Return the [x, y] coordinate for the center point of the cell that contains the specified text.  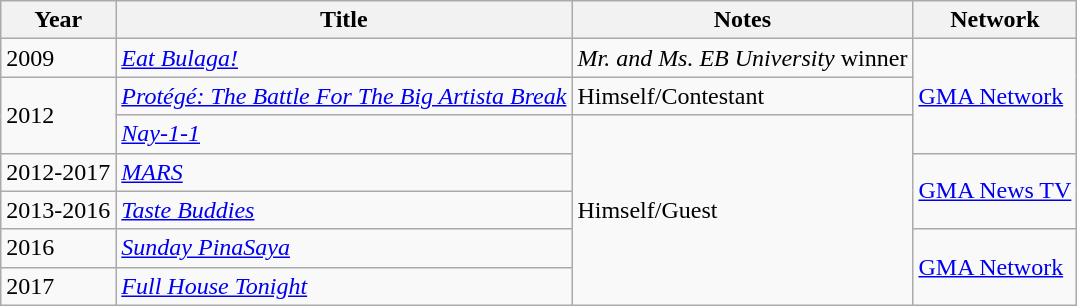
2009 [58, 58]
Taste Buddies [344, 210]
Protégé: The Battle For The Big Artista Break [344, 96]
Network [995, 20]
Notes [742, 20]
Nay-1-1 [344, 134]
2012 [58, 115]
GMA News TV [995, 191]
2012-2017 [58, 172]
Eat Bulaga! [344, 58]
Mr. and Ms. EB University winner [742, 58]
2013-2016 [58, 210]
Sunday PinaSaya [344, 248]
2017 [58, 286]
Himself/Guest [742, 210]
Himself/Contestant [742, 96]
Full House Tonight [344, 286]
MARS [344, 172]
Title [344, 20]
Year [58, 20]
2016 [58, 248]
